For the text-containing cell, return its midpoint in [x, y] coordinate format. 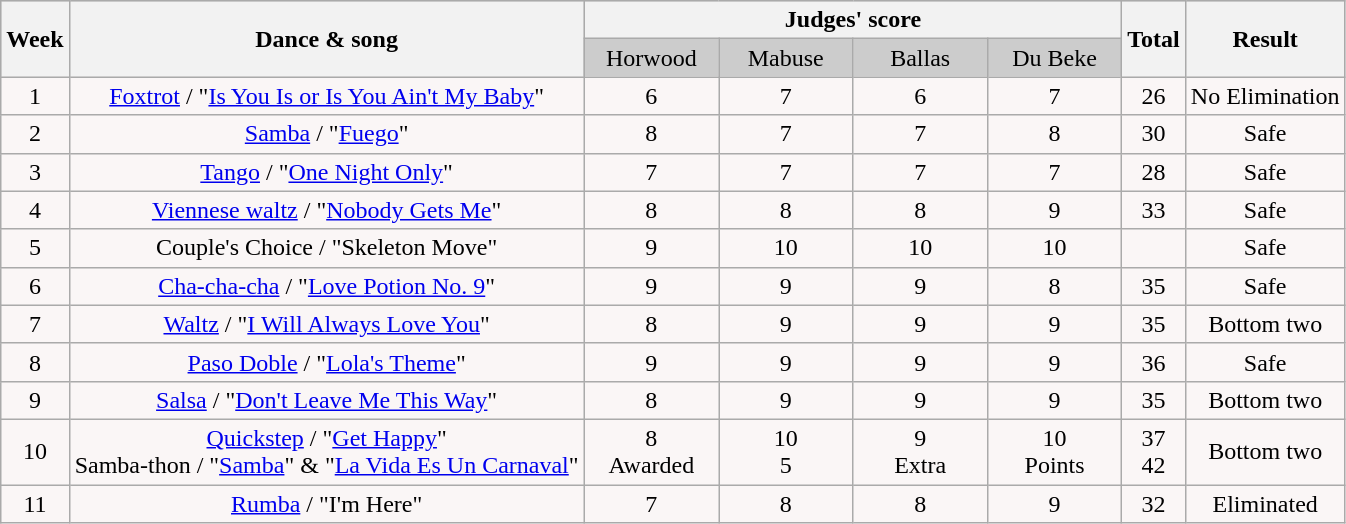
Dance & song [326, 39]
Quickstep / "Get Happy"Samba-thon / "Samba" & "La Vida Es Un Carnaval" [326, 452]
Viennese waltz / "Nobody Gets Me" [326, 210]
Week [35, 39]
Tango / "One Night Only" [326, 172]
Samba / "Fuego" [326, 134]
105 [786, 452]
8Awarded [651, 452]
28 [1154, 172]
Total [1154, 39]
32 [1154, 503]
Ballas [920, 58]
30 [1154, 134]
2 [35, 134]
Mabuse [786, 58]
9Extra [920, 452]
Paso Doble / "Lola's Theme" [326, 362]
Waltz / "I Will Always Love You" [326, 324]
Judges' score [853, 20]
Du Beke [1054, 58]
Rumba / "I'm Here" [326, 503]
10Points [1054, 452]
4 [35, 210]
3742 [1154, 452]
Couple's Choice / "Skeleton Move" [326, 248]
Salsa / "Don't Leave Me This Way" [326, 400]
36 [1154, 362]
26 [1154, 96]
1 [35, 96]
3 [35, 172]
11 [35, 503]
Foxtrot / "Is You Is or Is You Ain't My Baby" [326, 96]
Horwood [651, 58]
33 [1154, 210]
Result [1265, 39]
No Elimination [1265, 96]
Eliminated [1265, 503]
5 [35, 248]
Cha-cha-cha / "Love Potion No. 9" [326, 286]
